Locate the cell with the specified text and output its [x, y] center coordinate. 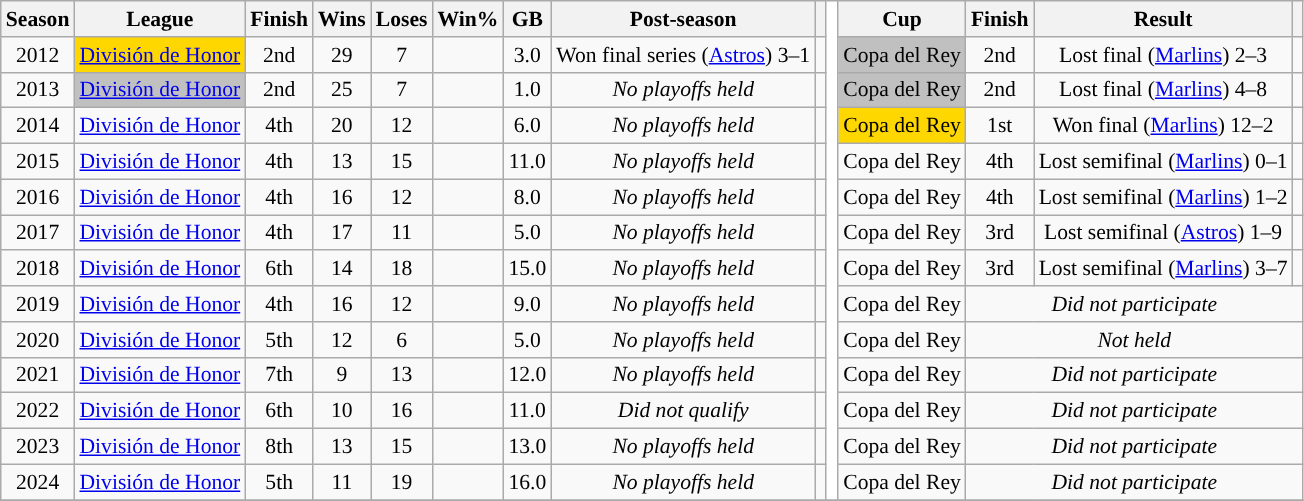
7th [279, 375]
2022 [38, 411]
Won final series (Astros) 3–1 [683, 55]
Not held [1134, 340]
Lost semifinal (Marlins) 3–7 [1164, 269]
Lost semifinal (Marlins) 0–1 [1164, 162]
2021 [38, 375]
2017 [38, 233]
2019 [38, 304]
2023 [38, 447]
18 [402, 269]
6.0 [527, 126]
1.0 [527, 90]
9 [342, 375]
19 [402, 482]
15.0 [527, 269]
Wins [342, 19]
Cup [902, 19]
9.0 [527, 304]
Season [38, 19]
Won final (Marlins) 12–2 [1164, 126]
29 [342, 55]
2015 [38, 162]
14 [342, 269]
Win% [468, 19]
Loses [402, 19]
Lost final (Marlins) 4–8 [1164, 90]
League [160, 19]
16.0 [527, 482]
2013 [38, 90]
Result [1164, 19]
13.0 [527, 447]
2014 [38, 126]
2024 [38, 482]
GB [527, 19]
Post-season [683, 19]
10 [342, 411]
Lost semifinal (Marlins) 1–2 [1164, 197]
20 [342, 126]
Did not qualify [683, 411]
25 [342, 90]
2020 [38, 340]
1st [1000, 126]
12.0 [527, 375]
6 [402, 340]
2012 [38, 55]
2016 [38, 197]
8.0 [527, 197]
3.0 [527, 55]
Lost final (Marlins) 2–3 [1164, 55]
8th [279, 447]
Lost semifinal (Astros) 1–9 [1164, 233]
17 [342, 233]
2018 [38, 269]
